Return the [x, y] coordinate for the center point of the cell that contains the specified text.  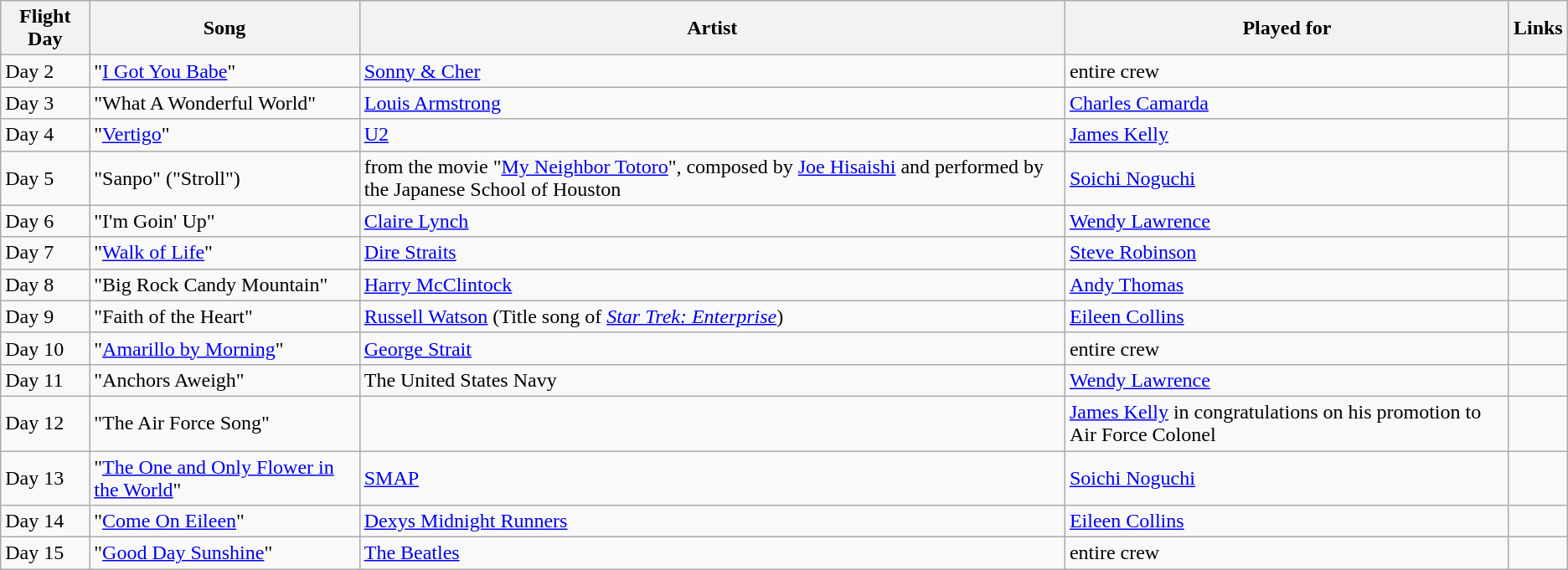
"Good Day Sunshine" [224, 553]
"Sanpo" ("Stroll") [224, 177]
George Strait [712, 348]
The Beatles [712, 553]
Charles Camarda [1287, 103]
Day 3 [45, 103]
James Kelly [1287, 135]
Day 12 [45, 424]
Day 7 [45, 253]
Day 15 [45, 553]
Day 2 [45, 71]
SMAP [712, 477]
Day 4 [45, 135]
"Faith of the Heart" [224, 316]
"Vertigo" [224, 135]
James Kelly in congratulations on his promotion to Air Force Colonel [1287, 424]
Day 9 [45, 316]
Day 10 [45, 348]
Andy Thomas [1287, 285]
Day 6 [45, 221]
Russell Watson (Title song of Star Trek: Enterprise) [712, 316]
Song [224, 28]
Dire Straits [712, 253]
"Big Rock Candy Mountain" [224, 285]
Sonny & Cher [712, 71]
"I Got You Babe" [224, 71]
"The Air Force Song" [224, 424]
Harry McClintock [712, 285]
"Anchors Aweigh" [224, 380]
Day 11 [45, 380]
Day 14 [45, 521]
Steve Robinson [1287, 253]
"Amarillo by Morning" [224, 348]
"I'm Goin' Up" [224, 221]
Day 5 [45, 177]
Dexys Midnight Runners [712, 521]
Day 8 [45, 285]
from the movie "My Neighbor Totoro", composed by Joe Hisaishi and performed by the Japanese School of Houston [712, 177]
Artist [712, 28]
Claire Lynch [712, 221]
Louis Armstrong [712, 103]
"Walk of Life" [224, 253]
"Come On Eileen" [224, 521]
The United States Navy [712, 380]
Links [1538, 28]
U2 [712, 135]
"What A Wonderful World" [224, 103]
"The One and Only Flower in the World" [224, 477]
Played for [1287, 28]
Day 13 [45, 477]
Flight Day [45, 28]
